Determine the [x, y] coordinate at the center of the cell enclosing the given text.  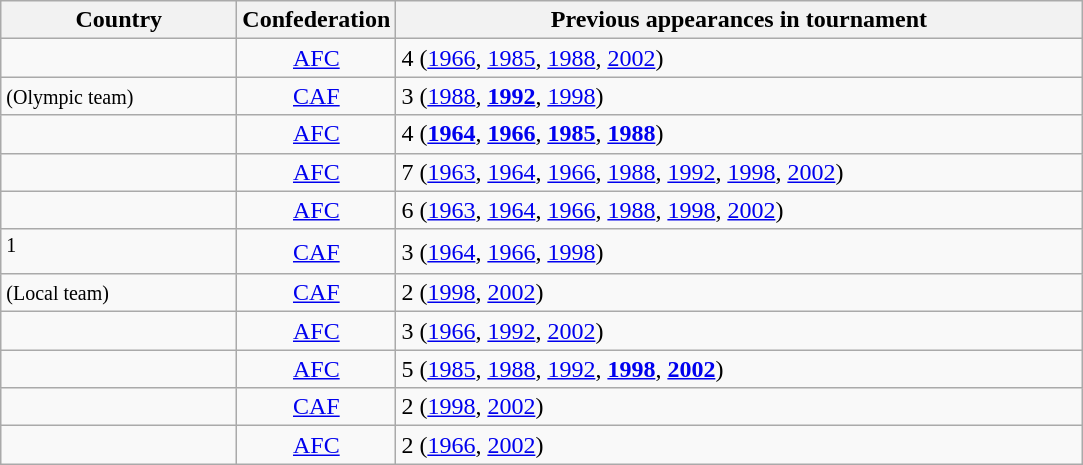
(Olympic team) [119, 96]
5 (1985, 1988, 1992, 1998, 2002) [739, 369]
Previous appearances in tournament [739, 20]
1 [119, 252]
3 (1988, 1992, 1998) [739, 96]
Confederation [316, 20]
6 (1963, 1964, 1966, 1988, 1998, 2002) [739, 210]
3 (1964, 1966, 1998) [739, 252]
Country [119, 20]
7 (1963, 1964, 1966, 1988, 1992, 1998, 2002) [739, 172]
4 (1964, 1966, 1985, 1988) [739, 134]
2 (1966, 2002) [739, 445]
(Local team) [119, 293]
3 (1966, 1992, 2002) [739, 331]
4 (1966, 1985, 1988, 2002) [739, 58]
